Return (X, Y) of the center of cell containing provided text 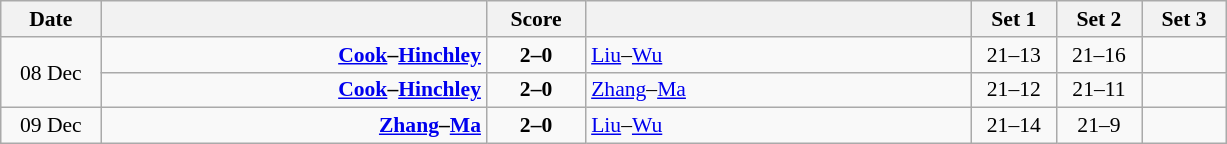
21–11 (1098, 90)
09 Dec (51, 126)
Set 3 (1184, 19)
21–12 (1014, 90)
08 Dec (51, 72)
Date (51, 19)
21–14 (1014, 126)
21–16 (1098, 55)
Score (536, 19)
21–13 (1014, 55)
21–9 (1098, 126)
Set 2 (1098, 19)
Set 1 (1014, 19)
